Detect which cell encompasses the target text, then output its (X, Y) center coordinate. 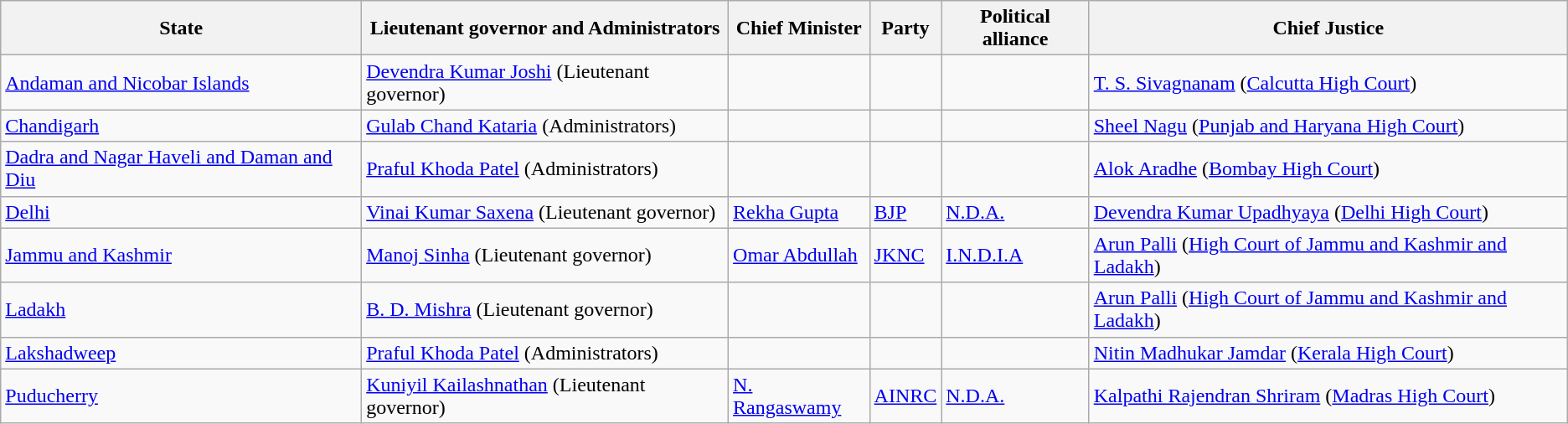
Jammu and Kashmir (181, 255)
Lieutenant governor and Administrators (545, 28)
Vinai Kumar Saxena (Lieutenant governor) (545, 212)
Kalpathi Rajendran Shriram (Madras High Court) (1328, 396)
Nitin Madhukar Jamdar (Kerala High Court) (1328, 353)
Delhi (181, 212)
Chandigarh (181, 126)
Sheel Nagu (Punjab and Haryana High Court) (1328, 126)
JKNC (905, 255)
Gulab Chand Kataria (Administrators) (545, 126)
B. D. Mishra (Lieutenant governor) (545, 310)
Omar Abdullah (799, 255)
I.N.D.I.A (1015, 255)
N. Rangaswamy (799, 396)
AINRC (905, 396)
Puducherry (181, 396)
Chief Justice (1328, 28)
Political alliance (1015, 28)
Manoj Sinha (Lieutenant governor) (545, 255)
Kuniyil Kailashnathan (Lieutenant governor) (545, 396)
BJP (905, 212)
T. S. Sivagnanam (Calcutta High Court) (1328, 82)
State (181, 28)
Andaman and Nicobar Islands (181, 82)
Party (905, 28)
Devendra Kumar Joshi (Lieutenant governor) (545, 82)
Rekha Gupta (799, 212)
Ladakh (181, 310)
Lakshadweep (181, 353)
Alok Aradhe (Bombay High Court) (1328, 169)
Chief Minister (799, 28)
Devendra Kumar Upadhyaya (Delhi High Court) (1328, 212)
Dadra and Nagar Haveli and Daman and Diu (181, 169)
